From the cell containing the given text, extract its center point as (X, Y) coordinate. 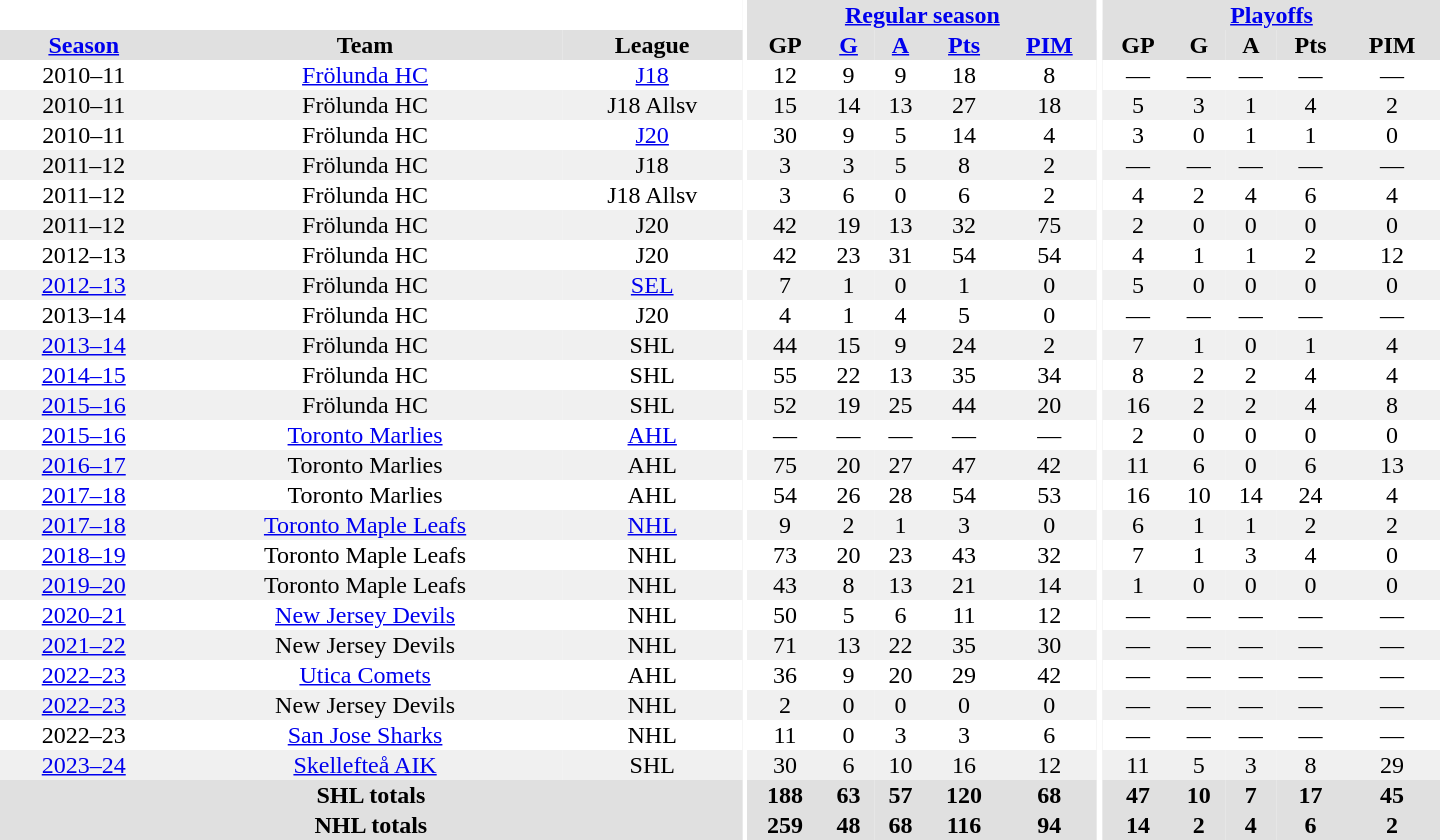
NHL totals (371, 825)
45 (1392, 795)
2018–19 (84, 555)
League (652, 45)
34 (1050, 375)
52 (786, 405)
San Jose Sharks (364, 735)
2020–21 (84, 615)
50 (786, 615)
26 (849, 495)
36 (786, 675)
188 (786, 795)
116 (964, 825)
2023–24 (84, 765)
SHL totals (371, 795)
25 (901, 405)
63 (849, 795)
55 (786, 375)
Team (364, 45)
2016–17 (84, 465)
53 (1050, 495)
Skellefteå AIK (364, 765)
2019–20 (84, 585)
Regular season (923, 15)
2021–22 (84, 645)
94 (1050, 825)
28 (901, 495)
57 (901, 795)
71 (786, 645)
31 (901, 255)
SEL (652, 285)
17 (1310, 795)
Season (84, 45)
48 (849, 825)
120 (964, 795)
2014–15 (84, 375)
259 (786, 825)
Playoffs (1272, 15)
Utica Comets (364, 675)
21 (964, 585)
73 (786, 555)
